From the cell containing the given text, extract its center point as (x, y) coordinate. 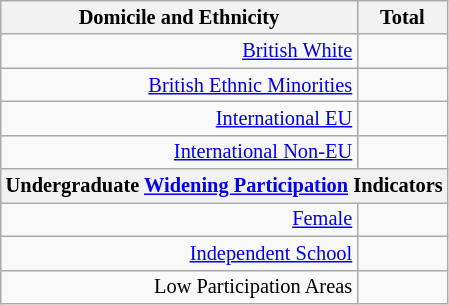
Low Participation Areas (179, 287)
British White (179, 51)
International EU (179, 118)
International Non-EU (179, 152)
Total (402, 17)
Domicile and Ethnicity (179, 17)
Undergraduate Widening Participation Indicators (224, 186)
Independent School (179, 253)
British Ethnic Minorities (179, 85)
Female (179, 219)
